Return the (X, Y) coordinate for the center point of the cell that contains the specified text.  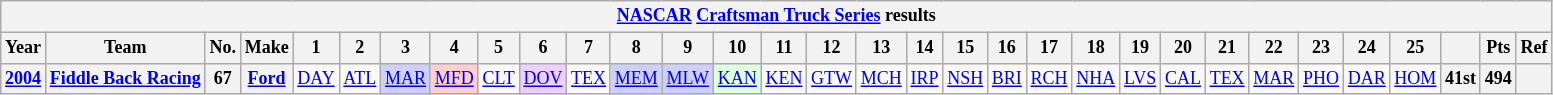
10 (737, 48)
BRI (1008, 78)
21 (1227, 48)
LVS (1140, 78)
ATL (360, 78)
NASCAR Craftsman Truck Series results (776, 16)
7 (589, 48)
11 (784, 48)
PHO (1322, 78)
15 (966, 48)
24 (1366, 48)
2004 (24, 78)
KAN (737, 78)
NSH (966, 78)
8 (636, 48)
13 (881, 48)
HOM (1416, 78)
9 (688, 48)
19 (1140, 48)
14 (924, 48)
MLW (688, 78)
25 (1416, 48)
MEM (636, 78)
Ford (266, 78)
Ref (1534, 48)
16 (1008, 48)
5 (498, 48)
20 (1184, 48)
2 (360, 48)
No. (222, 48)
494 (1498, 78)
Fiddle Back Racing (125, 78)
41st (1461, 78)
KEN (784, 78)
Make (266, 48)
CLT (498, 78)
4 (454, 48)
18 (1096, 48)
RCH (1049, 78)
67 (222, 78)
6 (543, 48)
12 (832, 48)
17 (1049, 48)
DAR (1366, 78)
23 (1322, 48)
3 (406, 48)
DAY (316, 78)
GTW (832, 78)
Year (24, 48)
MFD (454, 78)
22 (1274, 48)
CAL (1184, 78)
MCH (881, 78)
NHA (1096, 78)
IRP (924, 78)
Team (125, 48)
Pts (1498, 48)
1 (316, 48)
DOV (543, 78)
